Pinpoint the cell where the given text exists, returning its (x, y) midpoint coordinate. 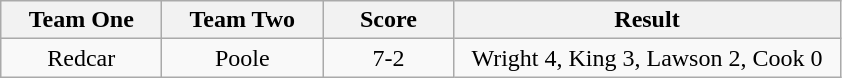
Team One (82, 20)
Result (647, 20)
Team Two (242, 20)
Redcar (82, 58)
Poole (242, 58)
Score (388, 20)
Wright 4, King 3, Lawson 2, Cook 0 (647, 58)
7-2 (388, 58)
